Search for the cell housing the specified text and yield its (X, Y) center coordinate. 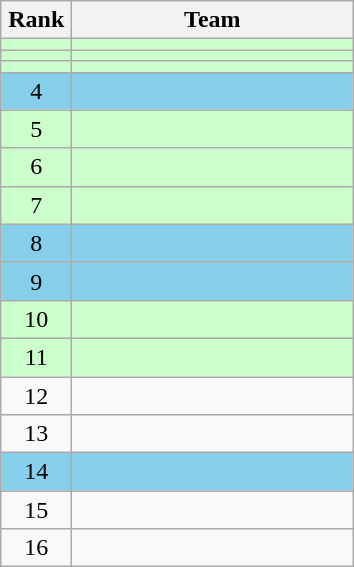
8 (36, 243)
11 (36, 357)
12 (36, 395)
6 (36, 167)
16 (36, 548)
10 (36, 319)
4 (36, 91)
15 (36, 510)
5 (36, 129)
9 (36, 281)
14 (36, 472)
7 (36, 205)
Rank (36, 20)
13 (36, 434)
Team (212, 20)
